Scan for the cell matching the given text and deliver its [x, y] coordinate at center. 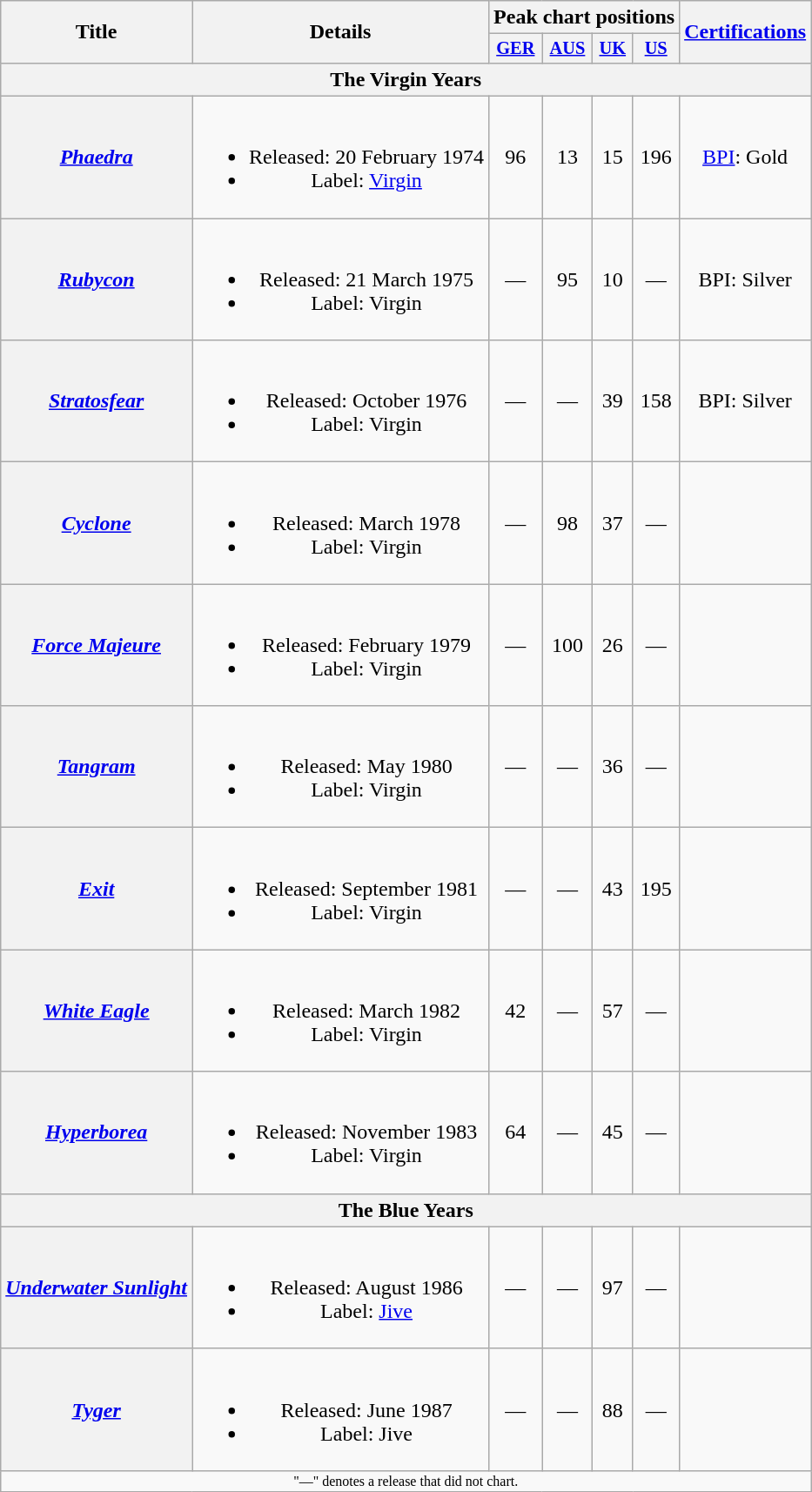
Released: March 1978Label: Virgin [341, 523]
Cyclone [97, 523]
Released: 20 February 1974Label: Virgin [341, 158]
36 [613, 767]
Released: May 1980Label: Virgin [341, 767]
64 [516, 1132]
AUS [567, 49]
Released: February 1979Label: Virgin [341, 645]
The Virgin Years [406, 79]
Released: 21 March 1975Label: Virgin [341, 279]
Force Majeure [97, 645]
Released: March 1982Label: Virgin [341, 1011]
Tyger [97, 1409]
Details [341, 32]
195 [656, 889]
196 [656, 158]
BPI: Gold [745, 158]
Certifications [745, 32]
Released: September 1981Label: Virgin [341, 889]
US [656, 49]
Rubycon [97, 279]
37 [613, 523]
95 [567, 279]
"―" denotes a release that did not chart. [406, 1481]
Released: June 1987Label: Jive [341, 1409]
42 [516, 1011]
The Blue Years [406, 1210]
Released: October 1976Label: Virgin [341, 401]
43 [613, 889]
96 [516, 158]
Stratosfear [97, 401]
158 [656, 401]
Released: August 1986Label: Jive [341, 1287]
Tangram [97, 767]
Hyperborea [97, 1132]
88 [613, 1409]
57 [613, 1011]
98 [567, 523]
45 [613, 1132]
UK [613, 49]
100 [567, 645]
White Eagle [97, 1011]
13 [567, 158]
Title [97, 32]
GER [516, 49]
10 [613, 279]
Peak chart positions [585, 17]
Released: November 1983Label: Virgin [341, 1132]
Phaedra [97, 158]
26 [613, 645]
97 [613, 1287]
15 [613, 158]
Underwater Sunlight [97, 1287]
Exit [97, 889]
39 [613, 401]
